Capture the cell that displays the provided text and extract its [X, Y] central coordinate. 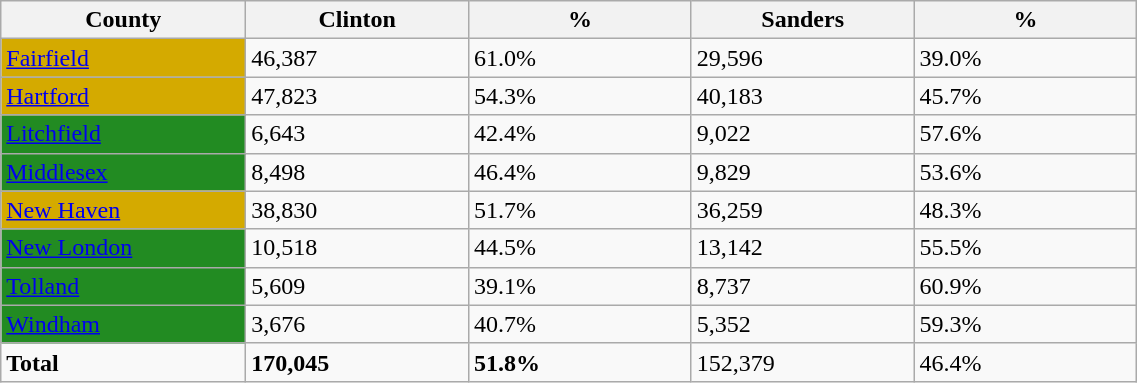
152,379 [802, 362]
40.7% [580, 324]
59.3% [1026, 324]
51.8% [580, 362]
46,387 [358, 58]
Litchfield [124, 134]
Hartford [124, 96]
39.1% [580, 286]
5,352 [802, 324]
8,498 [358, 172]
10,518 [358, 248]
Tolland [124, 286]
47,823 [358, 96]
Windham [124, 324]
53.6% [1026, 172]
51.7% [580, 210]
54.3% [580, 96]
9,022 [802, 134]
44.5% [580, 248]
Middlesex [124, 172]
39.0% [1026, 58]
Clinton [358, 20]
38,830 [358, 210]
9,829 [802, 172]
13,142 [802, 248]
8,737 [802, 286]
55.5% [1026, 248]
County [124, 20]
6,643 [358, 134]
40,183 [802, 96]
Sanders [802, 20]
Total [124, 362]
170,045 [358, 362]
60.9% [1026, 286]
45.7% [1026, 96]
48.3% [1026, 210]
3,676 [358, 324]
New London [124, 248]
36,259 [802, 210]
Fairfield [124, 58]
5,609 [358, 286]
61.0% [580, 58]
57.6% [1026, 134]
29,596 [802, 58]
42.4% [580, 134]
New Haven [124, 210]
